Pinpoint the cell where the given text exists, returning its (x, y) midpoint coordinate. 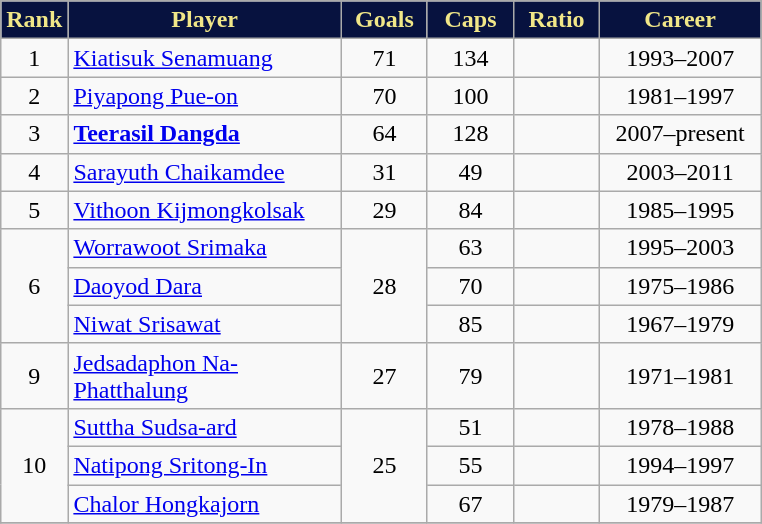
Jedsadaphon Na-Phatthalung (205, 376)
3 (34, 134)
1978–1988 (680, 427)
63 (470, 248)
10 (34, 465)
1993–2007 (680, 58)
100 (470, 96)
27 (384, 376)
Teerasil Dangda (205, 134)
2003–2011 (680, 172)
1967–1979 (680, 324)
1981–1997 (680, 96)
Career (680, 20)
1971–1981 (680, 376)
28 (384, 286)
Worrawoot Srimaka (205, 248)
128 (470, 134)
85 (470, 324)
55 (470, 465)
1975–1986 (680, 286)
Ratio (557, 20)
51 (470, 427)
Goals (384, 20)
134 (470, 58)
2 (34, 96)
49 (470, 172)
64 (384, 134)
1995–2003 (680, 248)
1979–1987 (680, 503)
1 (34, 58)
4 (34, 172)
25 (384, 465)
Kiatisuk Senamuang (205, 58)
84 (470, 210)
5 (34, 210)
Natipong Sritong-In (205, 465)
67 (470, 503)
79 (470, 376)
Player (205, 20)
Vithoon Kijmongkolsak (205, 210)
Rank (34, 20)
29 (384, 210)
71 (384, 58)
Sarayuth Chaikamdee (205, 172)
1994–1997 (680, 465)
Suttha Sudsa-ard (205, 427)
9 (34, 376)
1985–1995 (680, 210)
Piyapong Pue-on (205, 96)
6 (34, 286)
Daoyod Dara (205, 286)
Caps (470, 20)
Chalor Hongkajorn (205, 503)
2007–present (680, 134)
Niwat Srisawat (205, 324)
31 (384, 172)
